Determine the (x, y) coordinate at the center of the cell enclosing the given text.  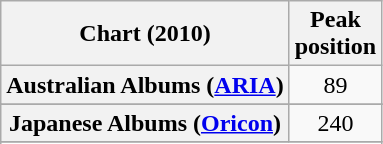
Chart (2010) (145, 34)
Japanese Albums (Oricon) (145, 123)
Australian Albums (ARIA) (145, 85)
240 (335, 123)
89 (335, 85)
Peakposition (335, 34)
